Pinpoint the cell where the given text exists, returning its (x, y) midpoint coordinate. 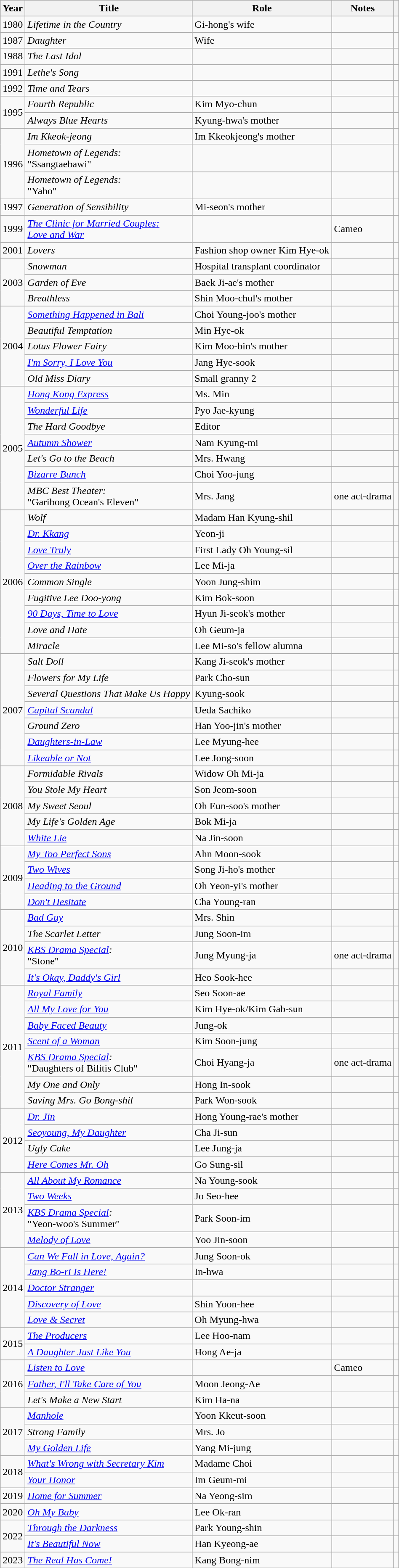
Madame Choi (262, 1464)
Jung-ok (262, 1025)
Yoo Jin-soon (262, 1240)
Old Miss Diary (109, 378)
Cha Young-ran (262, 902)
Lee Myung-hee (262, 742)
Love & Secret (109, 1320)
Fashion shop owner Kim Hye-ok (262, 251)
Lee Mi-ja (262, 566)
Manhole (109, 1416)
Gi-hong's wife (262, 24)
Jung Myung-ja (262, 955)
Song Ji-ho's mother (262, 870)
Heading to the Ground (109, 886)
2001 (13, 251)
2012 (13, 1140)
Ground Zero (109, 726)
Dr. Kkang (109, 534)
Something Happened in Bali (109, 314)
Salt Doll (109, 662)
Hometown of Legends:"Yaho" (109, 185)
2015 (13, 1344)
Min Hye-ok (262, 330)
Year (13, 8)
All My Love for You (109, 1009)
Your Honor (109, 1480)
Notes (363, 8)
Im Geum-mi (262, 1480)
Fugitive Lee Doo-yong (109, 598)
Jung Soon-ok (262, 1256)
1980 (13, 24)
1996 (13, 164)
Hometown of Legends:"Ssangtaebawi" (109, 158)
Two Weeks (109, 1196)
Im Kkeokjeong's mother (262, 136)
Widow Oh Mi-ja (262, 774)
The Scarlet Letter (109, 934)
Hong Ae-ja (262, 1352)
Kang Bong-nim (262, 1560)
2011 (13, 1047)
Ahn Moon-sook (262, 854)
The Clinic for Married Couples:Love and War (109, 229)
Time and Tears (109, 88)
Editor (262, 426)
Hong Young-rae's mother (262, 1117)
2006 (13, 582)
Jung Soon-im (262, 934)
It's Beautiful Now (109, 1544)
2007 (13, 710)
Madam Han Kyung-shil (262, 518)
Wonderful Life (109, 410)
Na Yeong-sim (262, 1496)
Lee Mi-so's fellow alumna (262, 646)
Go Sung-sil (262, 1164)
Kyung-hwa's mother (262, 120)
Breathless (109, 298)
Ueda Sachiko (262, 710)
Kyung-sook (262, 694)
Over the Rainbow (109, 566)
Love and Hate (109, 630)
Lee Ok-ran (262, 1512)
Hong In-sook (262, 1085)
90 Days, Time to Love (109, 614)
KBS Drama Special:"Stone" (109, 955)
Kang Ji-seok's mother (262, 662)
The Last Idol (109, 56)
Hong Kong Express (109, 394)
I'm Sorry, I Love You (109, 362)
Kim Moo-bin's mother (262, 346)
2009 (13, 878)
My Golden Life (109, 1448)
Choi Young-joo's mother (262, 314)
Park Young-shin (262, 1528)
Pyo Jae-kyung (262, 410)
2003 (13, 282)
Wolf (109, 518)
Title (109, 8)
Dr. Jin (109, 1117)
Kim Myo-chun (262, 104)
Wife (262, 40)
My Too Perfect Sons (109, 854)
Miracle (109, 646)
Cha Ji-sun (262, 1132)
2014 (13, 1288)
Lifetime in the Country (109, 24)
It's Okay, Daddy's Girl (109, 977)
What's Wrong with Secretary Kim (109, 1464)
Lethe's Song (109, 72)
1992 (13, 88)
Shin Yoon-hee (262, 1304)
Park Won-sook (262, 1101)
2010 (13, 948)
Ms. Min (262, 394)
Strong Family (109, 1432)
White Lie (109, 838)
Formidable Rivals (109, 774)
Love Truly (109, 550)
Yoon Jung-shim (262, 582)
1991 (13, 72)
Jang Bo-ri Is Here! (109, 1272)
Common Single (109, 582)
1987 (13, 40)
Na Young-sook (262, 1180)
Moon Jeong-Ae (262, 1384)
Oh Yeon-yi's mother (262, 886)
Jo Seo-hee (262, 1196)
Lotus Flower Fairy (109, 346)
1988 (13, 56)
Listen to Love (109, 1368)
Several Questions That Make Us Happy (109, 694)
Kim Hye-ok/Kim Gab-sun (262, 1009)
Flowers for My Life (109, 678)
Han Kyeong-ae (262, 1544)
2018 (13, 1472)
Mrs. Jang (262, 496)
Discovery of Love (109, 1304)
Son Jeom-soon (262, 790)
1999 (13, 229)
Choi Hyang-ja (262, 1063)
Father, I'll Take Care of You (109, 1384)
Hospital transplant coordinator (262, 267)
Don't Hesitate (109, 902)
Yoon Kkeut-soon (262, 1416)
My Life's Golden Age (109, 822)
Han Yoo-jin's mother (262, 726)
You Stole My Heart (109, 790)
2008 (13, 806)
2017 (13, 1432)
2020 (13, 1512)
Jang Hye-sook (262, 362)
Fourth Republic (109, 104)
MBC Best Theater:"Garibong Ocean's Eleven" (109, 496)
The Real Has Come! (109, 1560)
Role (262, 8)
Kim Ha-na (262, 1400)
Through the Darkness (109, 1528)
Oh Geum-ja (262, 630)
In-hwa (262, 1272)
Melody of Love (109, 1240)
2005 (13, 448)
All About My Romance (109, 1180)
Seoyoung, My Daughter (109, 1132)
1997 (13, 207)
Always Blue Hearts (109, 120)
Shin Moo-chul's mother (262, 298)
Heo Sook-hee (262, 977)
Generation of Sensibility (109, 207)
Lovers (109, 251)
Capital Scandal (109, 710)
Daughters-in-Law (109, 742)
Mrs. Jo (262, 1432)
Let's Make a New Start (109, 1400)
Likeable or Not (109, 758)
Royal Family (109, 993)
2022 (13, 1536)
Home for Summer (109, 1496)
Lee Jong-soon (262, 758)
Park Soon-im (262, 1218)
Mrs. Hwang (262, 458)
Bizarre Bunch (109, 474)
Nam Kyung-mi (262, 442)
Choi Yoo-jung (262, 474)
Yang Mi-jung (262, 1448)
2013 (13, 1210)
Snowman (109, 267)
Lee Jung-ja (262, 1148)
2004 (13, 346)
Doctor Stranger (109, 1288)
Autumn Shower (109, 442)
KBS Drama Special:"Yeon-woo's Summer" (109, 1218)
Hyun Ji-seok's mother (262, 614)
Kim Soon-jung (262, 1041)
Im Kkeok-jeong (109, 136)
KBS Drama Special:"Daughters of Bilitis Club" (109, 1063)
Beautiful Temptation (109, 330)
Two Wives (109, 870)
Kim Bok-soon (262, 598)
Bad Guy (109, 918)
Oh Eun-soo's mother (262, 806)
My Sweet Seoul (109, 806)
First Lady Oh Young-sil (262, 550)
The Producers (109, 1336)
A Daughter Just Like You (109, 1352)
Ugly Cake (109, 1148)
My One and Only (109, 1085)
Oh Myung-hwa (262, 1320)
Lee Hoo-nam (262, 1336)
The Hard Goodbye (109, 426)
Seo Soon-ae (262, 993)
Mi-seon's mother (262, 207)
1995 (13, 112)
Mrs. Shin (262, 918)
Garden of Eve (109, 282)
Scent of a Woman (109, 1041)
Baby Faced Beauty (109, 1025)
Na Jin-soon (262, 838)
Park Cho-sun (262, 678)
2023 (13, 1560)
Baek Ji-ae's mother (262, 282)
Let's Go to the Beach (109, 458)
Saving Mrs. Go Bong-shil (109, 1101)
2019 (13, 1496)
Can We Fall in Love, Again? (109, 1256)
Bok Mi-ja (262, 822)
Here Comes Mr. Oh (109, 1164)
2016 (13, 1384)
Daughter (109, 40)
Yeon-ji (262, 534)
Oh My Baby (109, 1512)
Small granny 2 (262, 378)
